Extract the (X, Y) coordinate from the center of the cell holding the provided text.  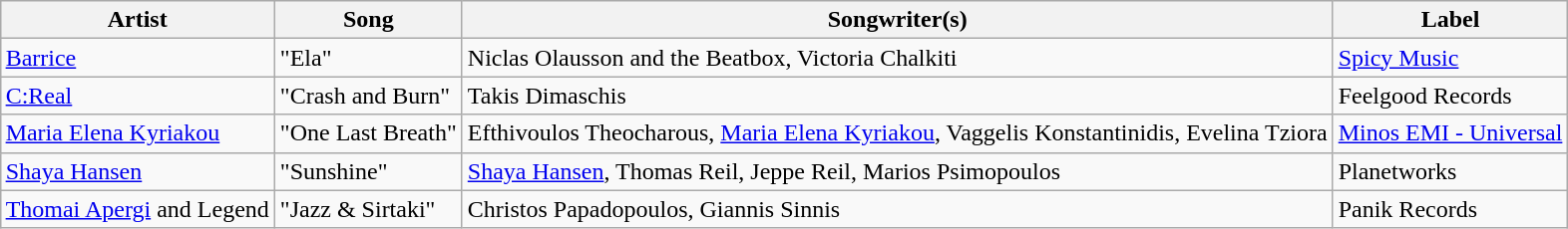
"Ela" (368, 58)
Efthivoulos Theocharous, Maria Elena Kyriakou, Vaggelis Konstantinidis, Evelina Tziora (898, 133)
Thomai Apergi and Legend (138, 209)
Feelgood Records (1450, 96)
Songwriter(s) (898, 20)
Niclas Olausson and the Beatbox, Victoria Chalkiti (898, 58)
"One Last Breath" (368, 133)
Takis Dimaschis (898, 96)
C:Real (138, 96)
"Crash and Burn" (368, 96)
Artist (138, 20)
Barrice (138, 58)
Spicy Music (1450, 58)
Maria Elena Kyriakou (138, 133)
Christos Papadopoulos, Giannis Sinnis (898, 209)
Song (368, 20)
Shaya Hansen, Thomas Reil, Jeppe Reil, Marios Psimopoulos (898, 171)
Panik Records (1450, 209)
"Jazz & Sirtaki" (368, 209)
"Sunshine" (368, 171)
Planetworks (1450, 171)
Label (1450, 20)
Shaya Hansen (138, 171)
Minos EMI - Universal (1450, 133)
